Search for the cell housing the specified text and yield its [X, Y] center coordinate. 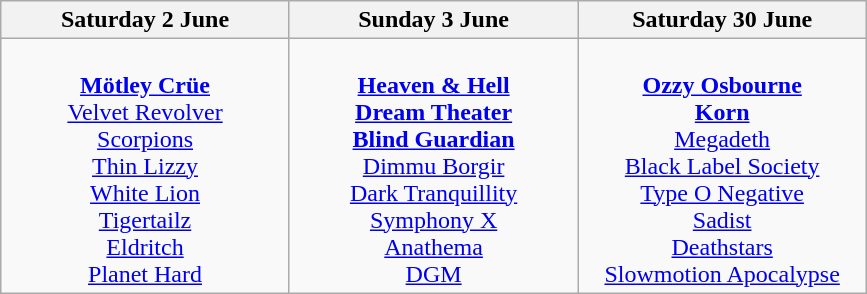
Sunday 3 June [434, 20]
Ozzy Osbourne Korn Megadeth Black Label Society Type O Negative Sadist Deathstars Slowmotion Apocalypse [722, 166]
Saturday 30 June [722, 20]
Heaven & Hell Dream Theater Blind Guardian Dimmu Borgir Dark Tranquillity Symphony X Anathema DGM [434, 166]
Saturday 2 June [146, 20]
Mötley Crüe Velvet Revolver Scorpions Thin Lizzy White Lion Tigertailz Eldritch Planet Hard [146, 166]
